Determine the (X, Y) coordinate at the center of the cell enclosing the given text.  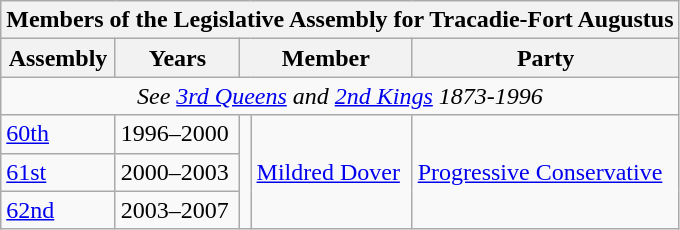
62nd (58, 210)
See 3rd Queens and 2nd Kings 1873-1996 (340, 96)
Assembly (58, 58)
1996–2000 (177, 134)
Years (177, 58)
Party (546, 58)
61st (58, 172)
2000–2003 (177, 172)
Member (326, 58)
Members of the Legislative Assembly for Tracadie-Fort Augustus (340, 20)
60th (58, 134)
Progressive Conservative (546, 172)
Mildred Dover (332, 172)
2003–2007 (177, 210)
